Detect which cell encompasses the target text, then output its [X, Y] center coordinate. 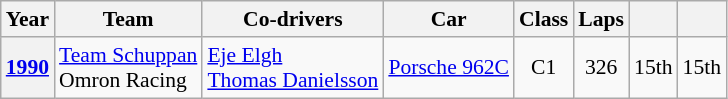
Class [544, 19]
326 [601, 68]
Car [448, 19]
C1 [544, 68]
Eje Elgh Thomas Danielsson [292, 68]
Team Schuppan Omron Racing [128, 68]
Porsche 962C [448, 68]
Team [128, 19]
1990 [28, 68]
Laps [601, 19]
Year [28, 19]
Co-drivers [292, 19]
